Capture the cell that displays the provided text and extract its (X, Y) central coordinate. 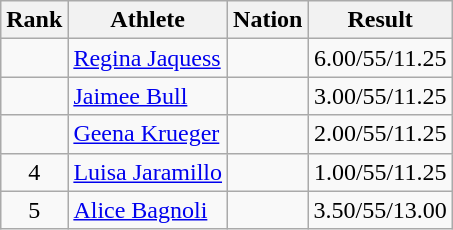
2.00/55/11.25 (380, 134)
3.50/55/13.00 (380, 210)
6.00/55/11.25 (380, 58)
1.00/55/11.25 (380, 172)
3.00/55/11.25 (380, 96)
5 (34, 210)
Result (380, 20)
Geena Krueger (148, 134)
4 (34, 172)
Jaimee Bull (148, 96)
Luisa Jaramillo (148, 172)
Alice Bagnoli (148, 210)
Rank (34, 20)
Nation (268, 20)
Athlete (148, 20)
Regina Jaquess (148, 58)
